Detect which cell encompasses the target text, then output its (X, Y) center coordinate. 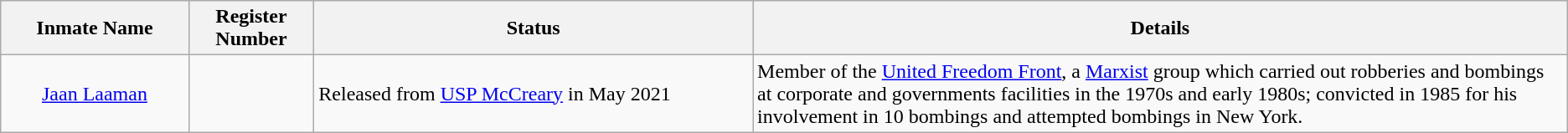
Details (1161, 28)
Register Number (251, 28)
Inmate Name (95, 28)
Status (534, 28)
Jaan Laaman (95, 94)
Released from USP McCreary in May 2021 (534, 94)
